Determine the (x, y) coordinate at the center of the cell enclosing the given text.  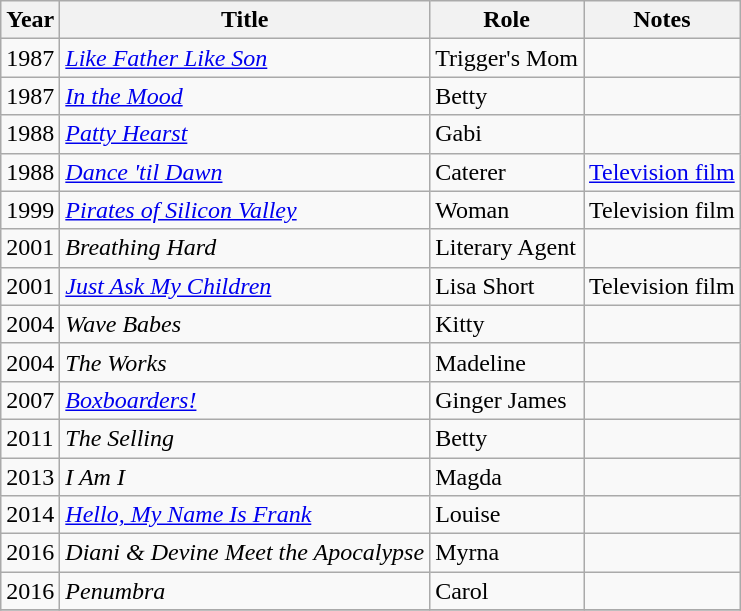
I Am I (245, 477)
Like Father Like Son (245, 58)
Woman (507, 210)
Just Ask My Children (245, 286)
2011 (30, 438)
Magda (507, 477)
1999 (30, 210)
2014 (30, 515)
The Selling (245, 438)
Role (507, 20)
Pirates of Silicon Valley (245, 210)
Wave Babes (245, 324)
Louise (507, 515)
Trigger's Mom (507, 58)
Penumbra (245, 591)
Year (30, 20)
The Works (245, 362)
Hello, My Name Is Frank (245, 515)
Kitty (507, 324)
Carol (507, 591)
Patty Hearst (245, 134)
Myrna (507, 553)
Ginger James (507, 400)
Diani & Devine Meet the Apocalypse (245, 553)
Boxboarders! (245, 400)
Notes (662, 20)
Breathing Hard (245, 248)
Literary Agent (507, 248)
2007 (30, 400)
Dance 'til Dawn (245, 172)
Caterer (507, 172)
Madeline (507, 362)
Title (245, 20)
Gabi (507, 134)
Lisa Short (507, 286)
In the Mood (245, 96)
2013 (30, 477)
